Identify which cell holds the provided text, then report its (x, y) central coordinate. 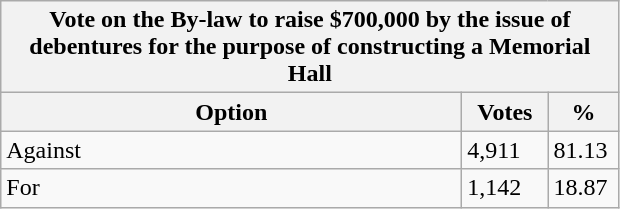
4,911 (505, 150)
Against (232, 150)
Vote on the By-law to raise $700,000 by the issue of debentures for the purpose of constructing a Memorial Hall (310, 47)
Option (232, 112)
% (584, 112)
1,142 (505, 188)
81.13 (584, 150)
For (232, 188)
18.87 (584, 188)
Votes (505, 112)
